Locate the cell with the specified text and output its [X, Y] center coordinate. 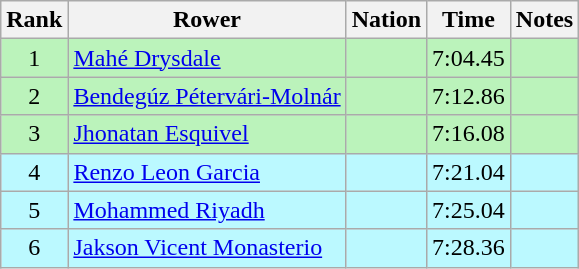
Jhonatan Esquivel [207, 134]
Time [469, 20]
Rower [207, 20]
1 [34, 58]
Renzo Leon Garcia [207, 172]
7:04.45 [469, 58]
Bendegúz Pétervári-Molnár [207, 96]
7:21.04 [469, 172]
Rank [34, 20]
Mahé Drysdale [207, 58]
Notes [544, 20]
7:28.36 [469, 248]
Nation [386, 20]
2 [34, 96]
7:12.86 [469, 96]
Mohammed Riyadh [207, 210]
6 [34, 248]
5 [34, 210]
3 [34, 134]
7:16.08 [469, 134]
Jakson Vicent Monasterio [207, 248]
4 [34, 172]
7:25.04 [469, 210]
